Find where the given text appears and provide that cell's center as (X, Y) coordinate. 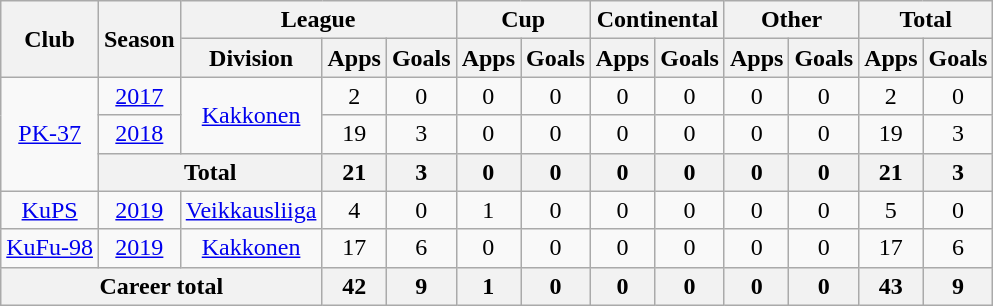
KuFu-98 (50, 248)
Veikkausliiga (251, 210)
42 (354, 286)
43 (891, 286)
Other (791, 20)
Season (139, 39)
5 (891, 210)
Club (50, 39)
Division (251, 58)
Cup (523, 20)
KuPS (50, 210)
Career total (162, 286)
2018 (139, 134)
2017 (139, 96)
League (318, 20)
4 (354, 210)
PK-37 (50, 134)
Continental (657, 20)
